Capture the cell that displays the provided text and extract its (x, y) central coordinate. 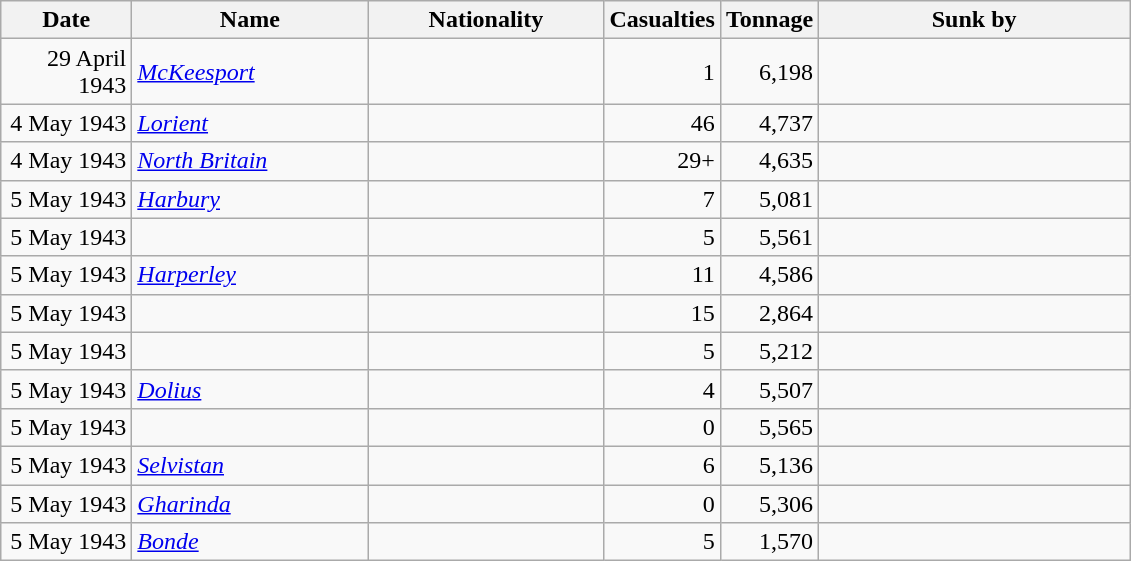
4 (662, 389)
46 (662, 123)
15 (662, 313)
North Britain (250, 161)
1 (662, 72)
6,198 (769, 72)
4,737 (769, 123)
Selvistan (250, 465)
5,212 (769, 351)
Date (66, 20)
29 April 1943 (66, 72)
5,081 (769, 199)
5,306 (769, 503)
McKeesport (250, 72)
Name (250, 20)
Gharinda (250, 503)
Harperley (250, 275)
Lorient (250, 123)
29+ (662, 161)
Sunk by (974, 20)
Harbury (250, 199)
5,561 (769, 237)
5,565 (769, 427)
7 (662, 199)
1,570 (769, 542)
Casualties (662, 20)
Nationality (486, 20)
4,635 (769, 161)
2,864 (769, 313)
Bonde (250, 542)
6 (662, 465)
4,586 (769, 275)
5,507 (769, 389)
Dolius (250, 389)
5,136 (769, 465)
11 (662, 275)
Tonnage (769, 20)
